Search for the cell housing the specified text and yield its [X, Y] center coordinate. 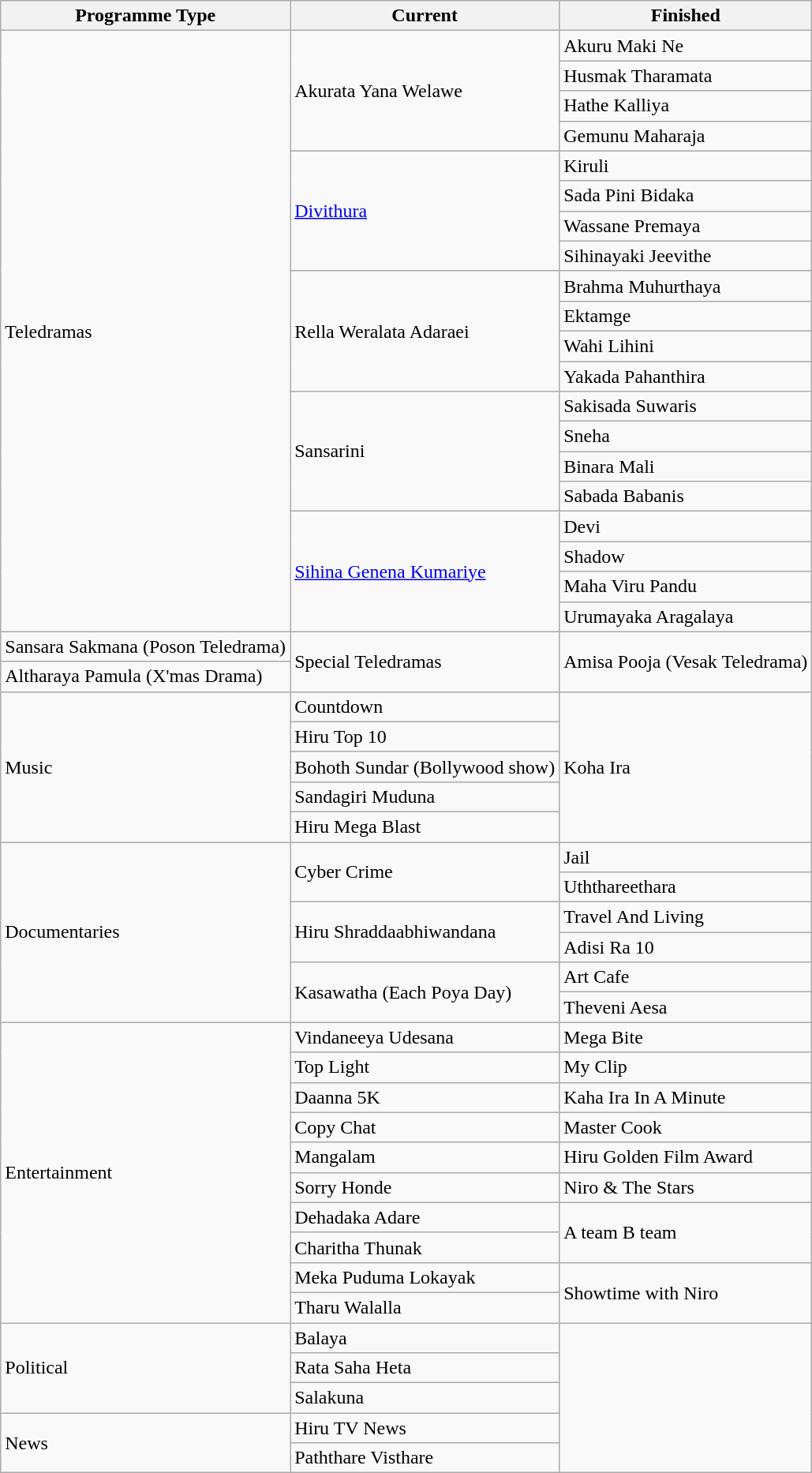
Hiru Top 10 [425, 736]
Gemunu Maharaja [686, 136]
News [145, 1443]
Akuru Maki Ne [686, 46]
Paththare Visthare [425, 1458]
Binara Mali [686, 467]
Mega Bite [686, 1037]
Rella Weralata Adaraei [425, 331]
Sabada Babanis [686, 497]
Bohoth Sundar (Bollywood show) [425, 766]
Art Cafe [686, 977]
Travel And Living [686, 917]
Tharu Walalla [425, 1307]
Master Cook [686, 1127]
Sakisada Suwaris [686, 407]
Hathe Kalliya [686, 106]
Kasawatha (Each Poya Day) [425, 992]
Balaya [425, 1338]
Sneha [686, 437]
Special Teledramas [425, 662]
Adisi Ra 10 [686, 947]
Current [425, 16]
Wassane Premaya [686, 226]
Charitha Thunak [425, 1247]
Top Light [425, 1067]
Hiru Mega Blast [425, 826]
Uththareethara [686, 887]
Niro & The Stars [686, 1187]
Sansara Sakmana (Poson Teledrama) [145, 647]
Sihinayaki Jeevithe [686, 256]
Sada Pini Bidaka [686, 196]
Altharaya Pamula (X'mas Drama) [145, 677]
Vindaneeya Udesana [425, 1037]
Hiru TV News [425, 1428]
Jail [686, 856]
Divithura [425, 211]
Sorry Honde [425, 1187]
Ektamge [686, 316]
Theveni Aesa [686, 1007]
Cyber Crime [425, 871]
Finished [686, 16]
Maha Viru Pandu [686, 587]
Copy Chat [425, 1127]
Countdown [425, 707]
Husmak Tharamata [686, 76]
Brahma Muhurthaya [686, 286]
Entertainment [145, 1173]
Urumayaka Aragalaya [686, 617]
Showtime with Niro [686, 1292]
Kaha Ira In A Minute [686, 1097]
Salakuna [425, 1398]
Koha Ira [686, 766]
Sandagiri Muduna [425, 796]
Daanna 5K [425, 1097]
A team B team [686, 1232]
Rata Saha Heta [425, 1368]
My Clip [686, 1067]
Programme Type [145, 16]
Meka Puduma Lokayak [425, 1277]
Devi [686, 527]
Amisa Pooja (Vesak Teledrama) [686, 662]
Political [145, 1368]
Dehadaka Adare [425, 1217]
Sansarini [425, 452]
Music [145, 766]
Mangalam [425, 1157]
Wahi Lihini [686, 346]
Shadow [686, 557]
Documentaries [145, 931]
Teledramas [145, 332]
Hiru Shraddaabhiwandana [425, 932]
Kiruli [686, 166]
Yakada Pahanthira [686, 377]
Sihina Genena Kumariye [425, 572]
Akurata Yana Welawe [425, 91]
Hiru Golden Film Award [686, 1157]
